Output the [x, y] coordinate of the center of the cell containing the given text.  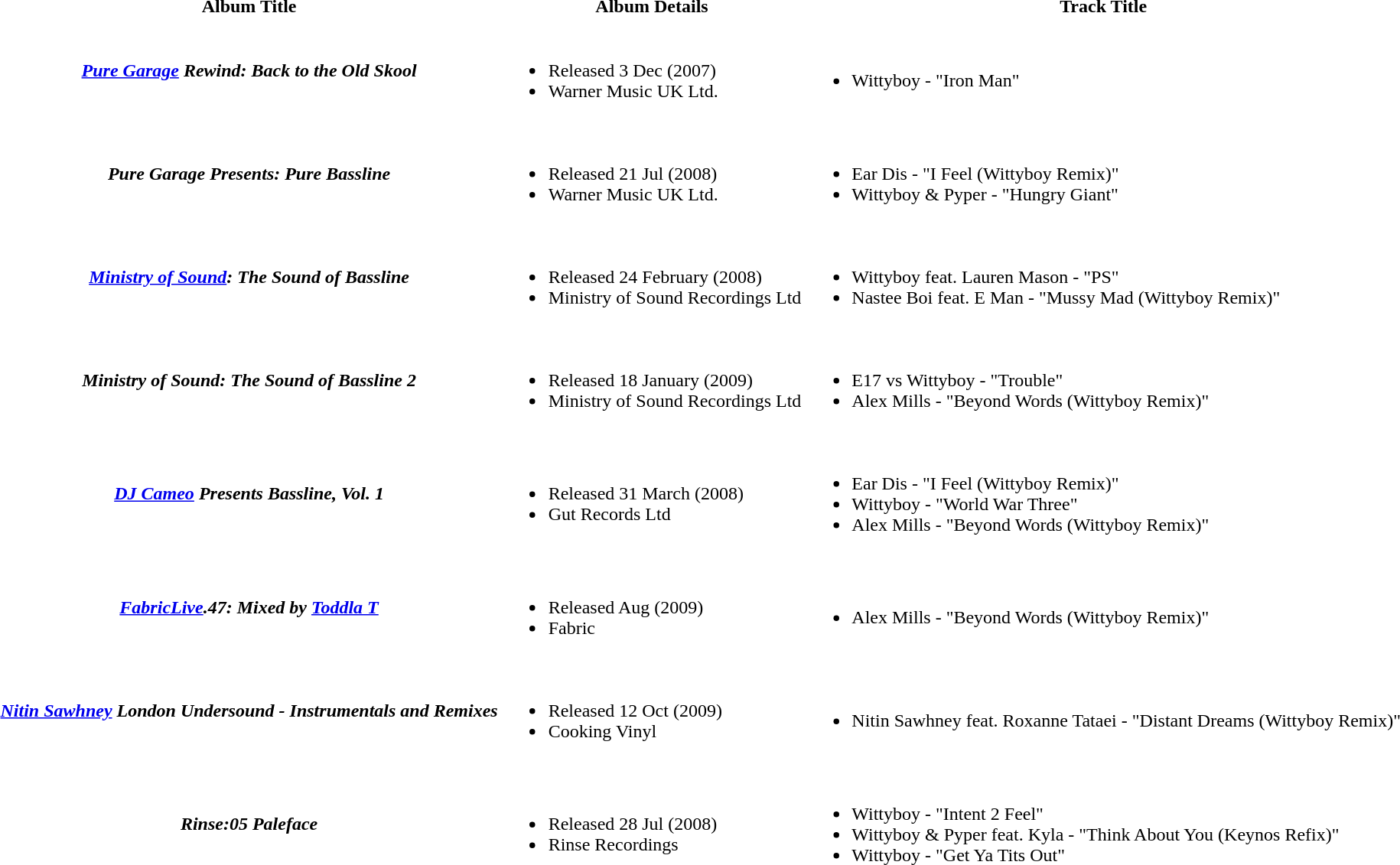
Released 21 Jul (2008)Warner Music UK Ltd. [652, 174]
Released 31 March (2008)Gut Records Ltd [652, 494]
Released 24 February (2008)Ministry of Sound Recordings Ltd [652, 277]
Released Aug (2009)Fabric [652, 607]
Released 18 January (2009)Ministry of Sound Recordings Ltd [652, 380]
Released 3 Dec (2007)Warner Music UK Ltd. [652, 70]
Released 12 Oct (2009)Cooking Vinyl [652, 711]
